Scan for the cell matching the given text and deliver its (x, y) coordinate at center. 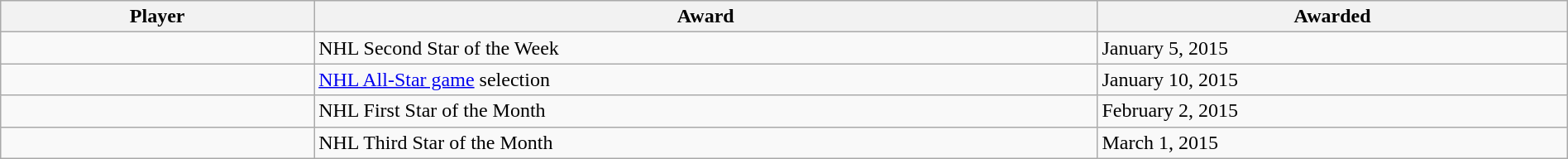
NHL Second Star of the Week (706, 48)
February 2, 2015 (1332, 111)
March 1, 2015 (1332, 142)
NHL First Star of the Month (706, 111)
January 5, 2015 (1332, 48)
NHL All-Star game selection (706, 79)
Award (706, 17)
January 10, 2015 (1332, 79)
NHL Third Star of the Month (706, 142)
Awarded (1332, 17)
Player (157, 17)
